Return (x, y) of the center of cell containing provided text 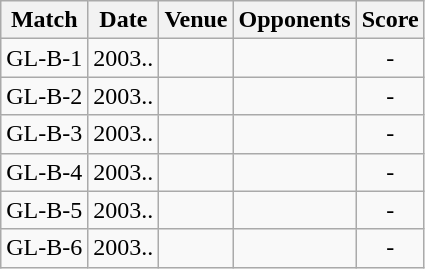
GL-B-2 (44, 96)
Score (390, 20)
GL-B-3 (44, 134)
GL-B-5 (44, 210)
Date (124, 20)
GL-B-4 (44, 172)
Venue (196, 20)
Opponents (294, 20)
Match (44, 20)
GL-B-6 (44, 248)
GL-B-1 (44, 58)
